Determine the (x, y) coordinate at the center of the cell enclosing the given text.  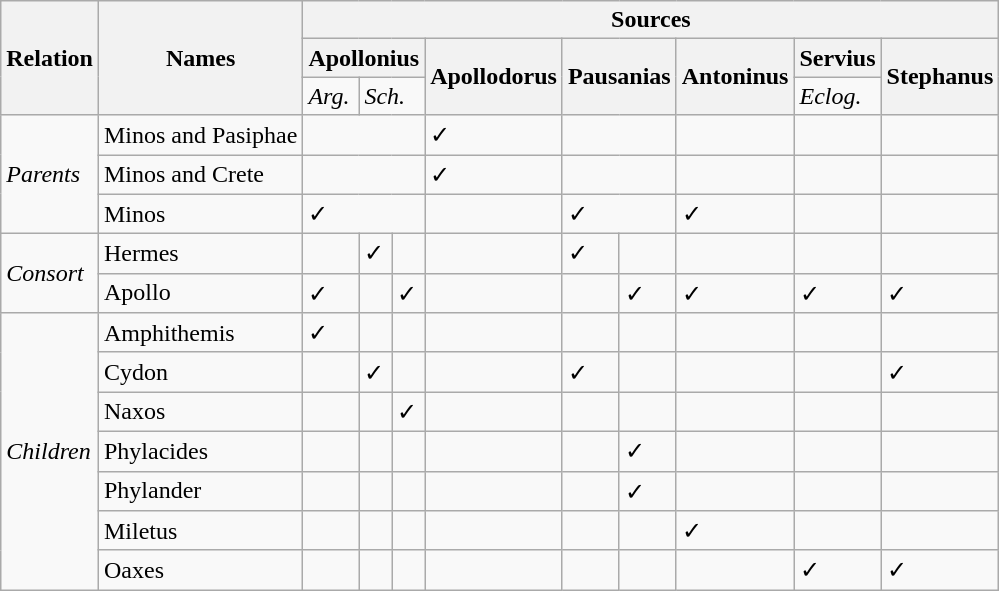
Consort (50, 274)
Hermes (200, 254)
Names (200, 58)
Relation (50, 58)
Phylander (200, 491)
Sources (651, 20)
Antoninus (735, 77)
Apollonius (364, 58)
Minos and Pasiphae (200, 135)
Servius (838, 58)
Apollo (200, 293)
Children (50, 452)
Amphithemis (200, 333)
Stephanus (940, 77)
Apollodorus (494, 77)
Cydon (200, 372)
Minos (200, 214)
Naxos (200, 412)
Phylacides (200, 451)
Eclog. (838, 96)
Oaxes (200, 570)
Pausanias (619, 77)
Parents (50, 174)
Sch. (392, 96)
Minos and Crete (200, 174)
Miletus (200, 531)
Arg. (331, 96)
